Scan for the cell matching the given text and deliver its [x, y] coordinate at center. 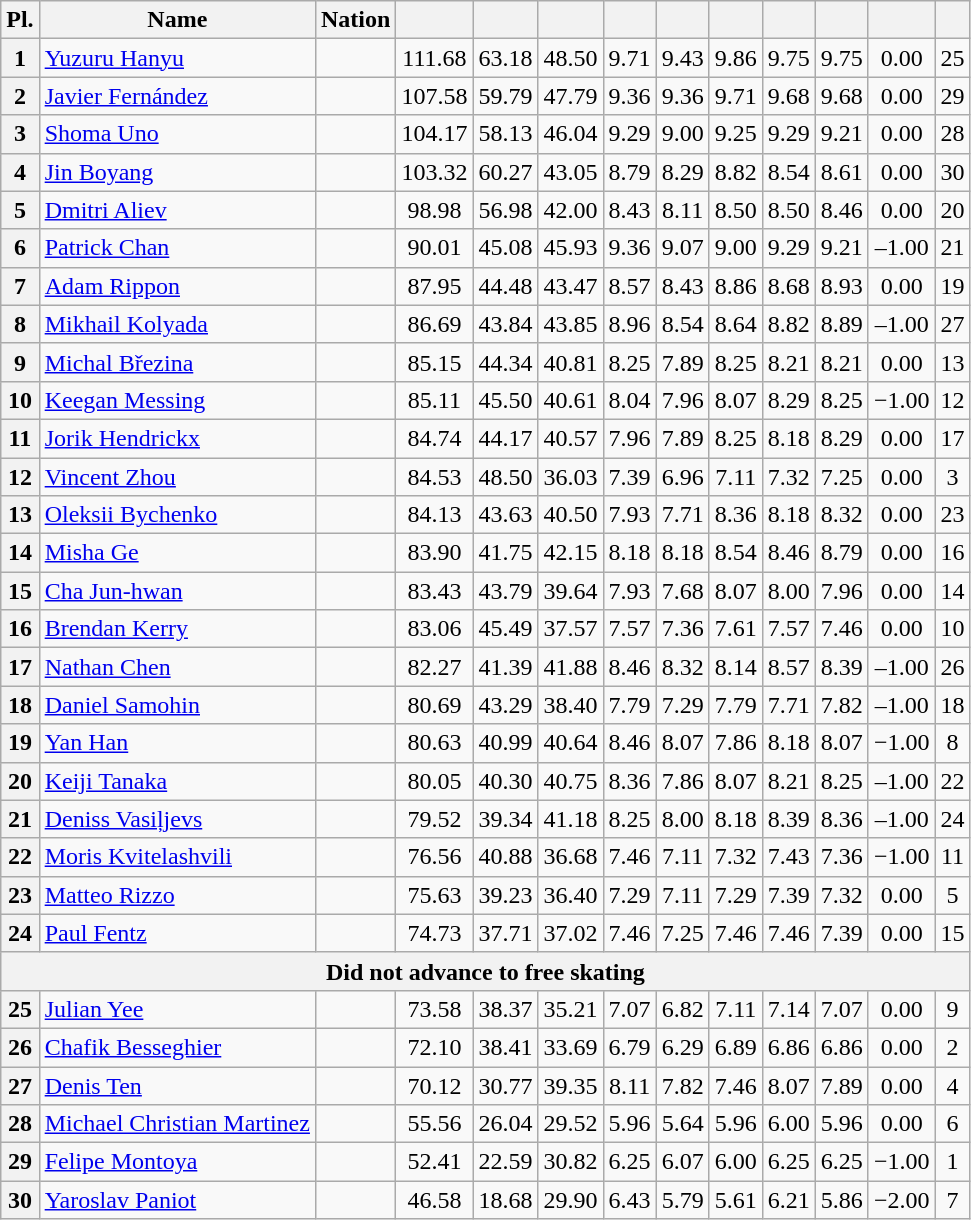
Nathan Chen [177, 667]
18.68 [506, 1200]
5.79 [682, 1200]
Jorik Hendrickx [177, 438]
Pl. [20, 20]
Misha Ge [177, 553]
Chafik Besseghier [177, 1047]
42.00 [570, 210]
9.07 [682, 248]
74.73 [434, 933]
6.79 [630, 1047]
Michal Březina [177, 362]
Nation [355, 20]
29.90 [570, 1200]
22.59 [506, 1162]
Dmitri Aliev [177, 210]
80.63 [434, 743]
Yaroslav Paniot [177, 1200]
55.56 [434, 1124]
79.52 [434, 819]
Keiji Tanaka [177, 781]
37.02 [570, 933]
41.75 [506, 553]
90.01 [434, 248]
6.82 [682, 1009]
8.68 [788, 286]
7.68 [682, 591]
39.64 [570, 591]
45.93 [570, 248]
46.58 [434, 1200]
33.69 [570, 1047]
Javier Fernández [177, 96]
39.34 [506, 819]
8.89 [842, 324]
Matteo Rizzo [177, 895]
6.96 [682, 477]
38.37 [506, 1009]
83.90 [434, 553]
Vincent Zhou [177, 477]
Mikhail Kolyada [177, 324]
52.41 [434, 1162]
41.18 [570, 819]
83.43 [434, 591]
38.41 [506, 1047]
7.61 [736, 629]
26.04 [506, 1124]
6.07 [682, 1162]
Yan Han [177, 743]
5.61 [736, 1200]
38.40 [570, 705]
43.05 [570, 172]
40.30 [506, 781]
5.64 [682, 1124]
44.48 [506, 286]
86.69 [434, 324]
103.32 [434, 172]
45.50 [506, 400]
41.39 [506, 667]
76.56 [434, 857]
75.63 [434, 895]
59.79 [506, 96]
36.68 [570, 857]
Yuzuru Hanyu [177, 58]
80.69 [434, 705]
Oleksii Bychenko [177, 515]
36.03 [570, 477]
40.61 [570, 400]
73.58 [434, 1009]
8.93 [842, 286]
82.27 [434, 667]
30.82 [570, 1162]
7.14 [788, 1009]
6.89 [736, 1047]
40.64 [570, 743]
40.81 [570, 362]
Daniel Samohin [177, 705]
45.08 [506, 248]
8.64 [736, 324]
Paul Fentz [177, 933]
84.53 [434, 477]
Keegan Messing [177, 400]
60.27 [506, 172]
72.10 [434, 1047]
Michael Christian Martinez [177, 1124]
8.86 [736, 286]
35.21 [570, 1009]
Denis Ten [177, 1085]
Felipe Montoya [177, 1162]
Deniss Vasiļjevs [177, 819]
9.25 [736, 134]
45.49 [506, 629]
70.12 [434, 1085]
43.79 [506, 591]
5.86 [842, 1200]
Did not advance to free skating [486, 971]
56.98 [506, 210]
40.57 [570, 438]
Patrick Chan [177, 248]
43.29 [506, 705]
46.04 [570, 134]
36.40 [570, 895]
43.63 [506, 515]
40.88 [506, 857]
8.96 [630, 324]
40.50 [570, 515]
63.18 [506, 58]
111.68 [434, 58]
37.57 [570, 629]
8.14 [736, 667]
Jin Boyang [177, 172]
39.23 [506, 895]
104.17 [434, 134]
44.34 [506, 362]
44.17 [506, 438]
84.13 [434, 515]
83.06 [434, 629]
8.61 [842, 172]
37.71 [506, 933]
98.98 [434, 210]
8.04 [630, 400]
7.43 [788, 857]
Name [177, 20]
58.13 [506, 134]
9.43 [682, 58]
30.77 [506, 1085]
43.47 [570, 286]
40.99 [506, 743]
39.35 [570, 1085]
6.29 [682, 1047]
6.21 [788, 1200]
85.11 [434, 400]
84.74 [434, 438]
80.05 [434, 781]
6.43 [630, 1200]
29.52 [570, 1124]
40.75 [570, 781]
85.15 [434, 362]
Cha Jun-hwan [177, 591]
43.84 [506, 324]
Adam Rippon [177, 286]
42.15 [570, 553]
Julian Yee [177, 1009]
9.86 [736, 58]
Moris Kvitelashvili [177, 857]
107.58 [434, 96]
Shoma Uno [177, 134]
87.95 [434, 286]
43.85 [570, 324]
41.88 [570, 667]
Brendan Kerry [177, 629]
−2.00 [902, 1200]
47.79 [570, 96]
